Provide the (X, Y) coordinate of the cell's center where the given text is located.  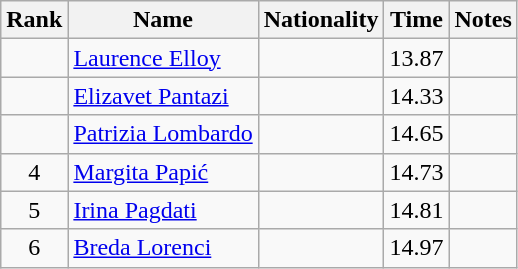
Breda Lorenci (163, 248)
4 (34, 172)
6 (34, 248)
Elizavet Pantazi (163, 96)
Irina Pagdati (163, 210)
Nationality (321, 20)
14.73 (416, 172)
Patrizia Lombardo (163, 134)
5 (34, 210)
Rank (34, 20)
14.33 (416, 96)
Margita Papić (163, 172)
Notes (483, 20)
14.97 (416, 248)
14.81 (416, 210)
Laurence Elloy (163, 58)
14.65 (416, 134)
13.87 (416, 58)
Name (163, 20)
Time (416, 20)
